Provide the [X, Y] coordinate of the cell's center where the given text is located.  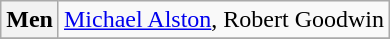
Michael Alston, Robert Goodwin [224, 20]
Men [30, 20]
